Return the (X, Y) coordinate for the center point of the cell that contains the specified text.  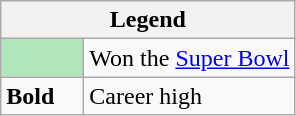
Bold (42, 96)
Career high (190, 96)
Won the Super Bowl (190, 58)
Legend (148, 20)
